Provide the [x, y] coordinate of the cell's center where the given text is located.  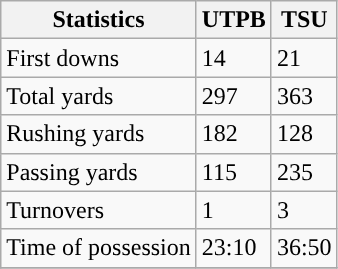
363 [304, 96]
Time of possession [99, 248]
21 [304, 58]
Turnovers [99, 210]
23:10 [234, 248]
128 [304, 134]
Rushing yards [99, 134]
First downs [99, 58]
TSU [304, 20]
3 [304, 210]
297 [234, 96]
182 [234, 134]
1 [234, 210]
UTPB [234, 20]
14 [234, 58]
Passing yards [99, 172]
Total yards [99, 96]
235 [304, 172]
115 [234, 172]
Statistics [99, 20]
36:50 [304, 248]
